Extract the [x, y] coordinate from the center of the cell holding the provided text.  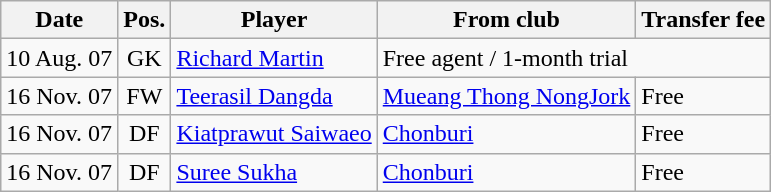
Richard Martin [274, 58]
Pos. [144, 20]
Date [60, 20]
Mueang Thong NongJork [506, 96]
Free agent / 1-month trial [574, 58]
From club [506, 20]
10 Aug. 07 [60, 58]
Kiatprawut Saiwaeo [274, 134]
FW [144, 96]
Teerasil Dangda [274, 96]
Suree Sukha [274, 172]
Transfer fee [704, 20]
GK [144, 58]
Player [274, 20]
